Scan for the cell matching the given text and deliver its [X, Y] coordinate at center. 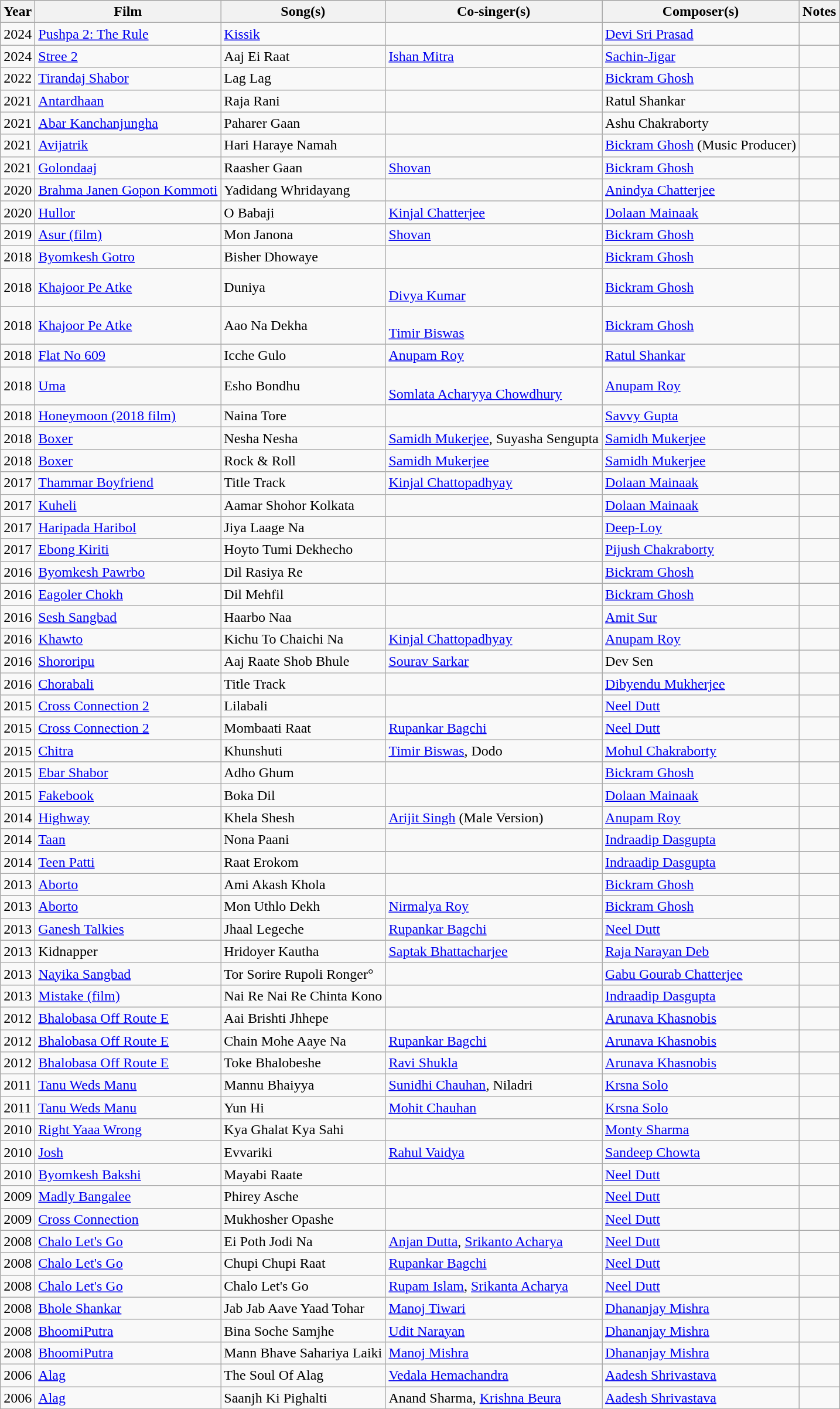
Khunshuti [303, 751]
Savvy Gupta [701, 416]
Kya Ghalat Kya Sahi [303, 1130]
Byomkesh Gotro [128, 257]
Divya Kumar [494, 287]
Raja Narayan Deb [701, 951]
Mistake (film) [128, 996]
Byomkesh Pawrbo [128, 572]
Teen Patti [128, 862]
Haripada Haribol [128, 527]
Aai Brishti Jhhepe [303, 1018]
Arijit Singh (Male Version) [494, 818]
Duniya [303, 287]
Anand Sharma, Krishna Beura [494, 1398]
Chorabali [128, 684]
Kissik [303, 34]
Nona Paani [303, 840]
Tor Sorire Rupoli Ronger° [303, 974]
Dil Mehfil [303, 594]
Co-singer(s) [494, 12]
Composer(s) [701, 12]
Yadidang Whridayang [303, 190]
Anindya Chatterjee [701, 190]
Manoj Tiwari [494, 1308]
Notes [819, 12]
Esho Bondhu [303, 386]
Aaj Raate Shob Bhule [303, 661]
Nesha Nesha [303, 438]
Monty Sharma [701, 1130]
Mann Bhave Sahariya Laiki [303, 1353]
Somlata Acharyya Chowdhury [494, 386]
Manoj Mishra [494, 1353]
Rupam Islam, Srikanta Acharya [494, 1286]
Uma [128, 386]
Byomkesh Bakshi [128, 1175]
Jhaal Legeche [303, 929]
Icche Gulo [303, 356]
Rock & Roll [303, 461]
Hari Haraye Namah [303, 145]
Year [18, 12]
Avijatrik [128, 145]
Mohit Chauhan [494, 1108]
Golondaaj [128, 168]
Chupi Chupi Raat [303, 1264]
Jab Jab Aave Yaad Tohar [303, 1308]
Chain Mohe Aaye Na [303, 1040]
Fakebook [128, 795]
Boka Dil [303, 795]
Lilabali [303, 706]
Ebar Shabor [128, 773]
Phirey Asche [303, 1197]
Ganesh Talkies [128, 929]
Aao Na Dekha [303, 326]
Kichu To Chaichi Na [303, 639]
Mannu Bhaiyya [303, 1085]
Sunidhi Chauhan, Niladri [494, 1085]
Mombaati Raat [303, 729]
Saptak Bhattacharjee [494, 951]
Bina Soche Samjhe [303, 1330]
Aaj Ei Raat [303, 56]
Hoyto Tumi Dekhecho [303, 550]
Bhole Shankar [128, 1308]
Nai Re Nai Re Chinta Kono [303, 996]
Nirmalya Roy [494, 907]
Bickram Ghosh (Music Producer) [701, 145]
Sourav Sarkar [494, 661]
Amit Sur [701, 617]
Honeymoon (2018 film) [128, 416]
Timir Biswas [494, 326]
Stree 2 [128, 56]
Abar Kanchanjungha [128, 123]
Mayabi Raate [303, 1175]
Madly Bangalee [128, 1197]
Chitra [128, 751]
Dev Sen [701, 661]
Film [128, 12]
Adho Ghum [303, 773]
Raasher Gaan [303, 168]
Pijush Chakraborty [701, 550]
O Babaji [303, 212]
Hridoyer Kautha [303, 951]
Gabu Gourab Chatterjee [701, 974]
Raja Rani [303, 101]
Haarbo Naa [303, 617]
Sesh Sangbad [128, 617]
Devi Sri Prasad [701, 34]
Sandeep Chowta [701, 1152]
Thammar Boyfriend [128, 483]
Flat No 609 [128, 356]
Ebong Kiriti [128, 550]
Eagoler Chokh [128, 594]
Brahma Janen Gopon Kommoti [128, 190]
The Soul Of Alag [303, 1375]
Dibyendu Mukherjee [701, 684]
Paharer Gaan [303, 123]
Kinjal Chatterjee [494, 212]
Yun Hi [303, 1108]
Mukhosher Opashe [303, 1219]
Aamar Shohor Kolkata [303, 505]
Vedala Hemachandra [494, 1375]
Bisher Dhowaye [303, 257]
Ravi Shukla [494, 1063]
Pushpa 2: The Rule [128, 34]
Taan [128, 840]
2022 [18, 79]
Mon Uthlo Dekh [303, 907]
Samidh Mukerjee, Suyasha Sengupta [494, 438]
Evvariki [303, 1152]
Mon Janona [303, 234]
Shororipu [128, 661]
Ashu Chakraborty [701, 123]
Mohul Chakraborty [701, 751]
Anjan Dutta, Srikanto Acharya [494, 1241]
Song(s) [303, 12]
Khela Shesh [303, 818]
Timir Biswas, Dodo [494, 751]
2019 [18, 234]
Cross Connection [128, 1219]
Highway [128, 818]
Nayika Sangbad [128, 974]
Asur (film) [128, 234]
Jiya Laage Na [303, 527]
Ami Akash Khola [303, 884]
Tirandaj Shabor [128, 79]
Toke Bhalobeshe [303, 1063]
Sachin-Jigar [701, 56]
Rahul Vaidya [494, 1152]
Ishan Mitra [494, 56]
Dil Rasiya Re [303, 572]
Udit Narayan [494, 1330]
Deep-Loy [701, 527]
Ei Poth Jodi Na [303, 1241]
Kuheli [128, 505]
Saanjh Ki Pighalti [303, 1398]
Kidnapper [128, 951]
Naina Tore [303, 416]
Lag Lag [303, 79]
Raat Erokom [303, 862]
Josh [128, 1152]
Right Yaaa Wrong [128, 1130]
Khawto [128, 639]
Antardhaan [128, 101]
Hullor [128, 212]
